Scan for the cell matching the given text and deliver its [X, Y] coordinate at center. 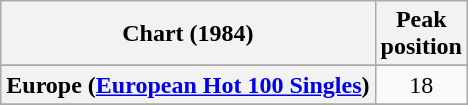
18 [421, 85]
Peakposition [421, 34]
Chart (1984) [188, 34]
Europe (European Hot 100 Singles) [188, 85]
